Pinpoint the cell where the given text exists, returning its (X, Y) midpoint coordinate. 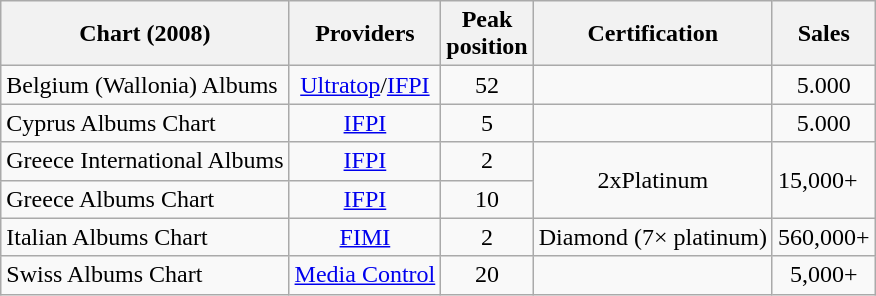
FIMI (365, 237)
Greece Albums Chart (145, 199)
Certification (652, 34)
2xPlatinum (652, 180)
Swiss Albums Chart (145, 275)
5 (487, 123)
Media Control (365, 275)
Sales (824, 34)
20 (487, 275)
Ultratop/IFPI (365, 85)
Providers (365, 34)
10 (487, 199)
Diamond (7× platinum) (652, 237)
Greece International Albums (145, 161)
15,000+ (824, 180)
Cyprus Albums Chart (145, 123)
Italian Albums Chart (145, 237)
5,000+ (824, 275)
Peak position (487, 34)
Belgium (Wallonia) Albums (145, 85)
52 (487, 85)
Chart (2008) (145, 34)
560,000+ (824, 237)
